Return the (X, Y) coordinate for the center point of the cell that contains the specified text.  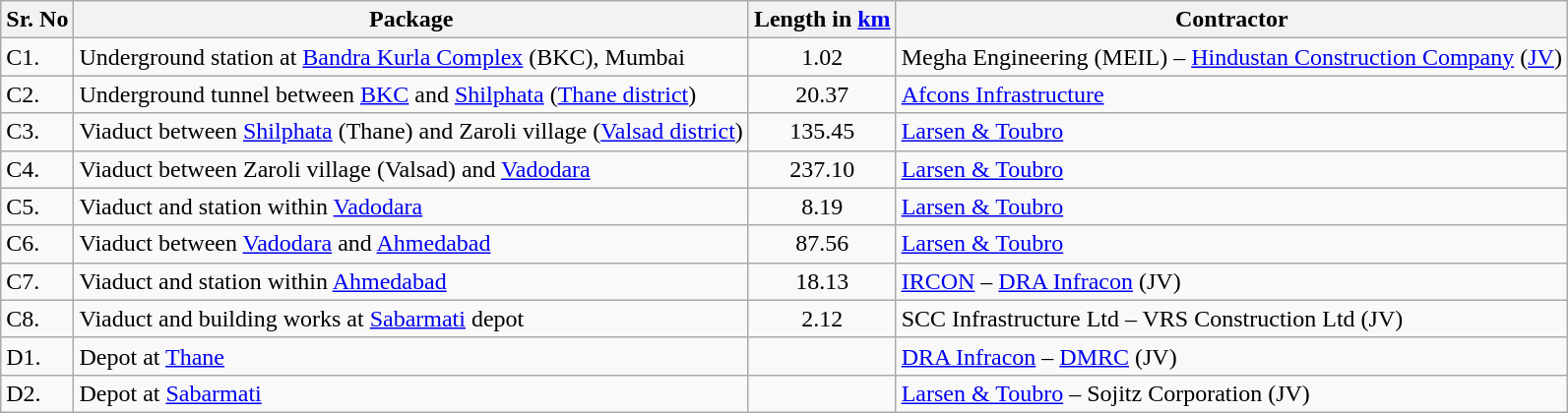
8.19 (822, 206)
Viaduct and building works at Sabarmati depot (411, 319)
Length in km (822, 20)
D2. (37, 393)
DRA Infracon – DMRC (JV) (1231, 356)
SCC Infrastructure Ltd – VRS Construction Ltd (JV) (1231, 319)
18.13 (822, 281)
C1. (37, 57)
Viaduct between Vadodara and Ahmedabad (411, 244)
Package (411, 20)
Underground tunnel between BKC and Shilphata (Thane district) (411, 94)
IRCON – DRA Infracon (JV) (1231, 281)
1.02 (822, 57)
20.37 (822, 94)
C4. (37, 169)
C3. (37, 132)
Sr. No (37, 20)
Viaduct and station within Vadodara (411, 206)
Viaduct between Zaroli village (Valsad) and Vadodara (411, 169)
C8. (37, 319)
Viaduct between Shilphata (Thane) and Zaroli village (Valsad district) (411, 132)
237.10 (822, 169)
C5. (37, 206)
C2. (37, 94)
Viaduct and station within Ahmedabad (411, 281)
87.56 (822, 244)
Underground station at Bandra Kurla Complex (BKC), Mumbai (411, 57)
Megha Engineering (MEIL) – Hindustan Construction Company (JV) (1231, 57)
Afcons Infrastructure (1231, 94)
D1. (37, 356)
135.45 (822, 132)
Depot at Thane (411, 356)
Larsen & Toubro – Sojitz Corporation (JV) (1231, 393)
C6. (37, 244)
Depot at Sabarmati (411, 393)
C7. (37, 281)
2.12 (822, 319)
Contractor (1231, 20)
